From the cell containing the given text, extract its center point as [x, y] coordinate. 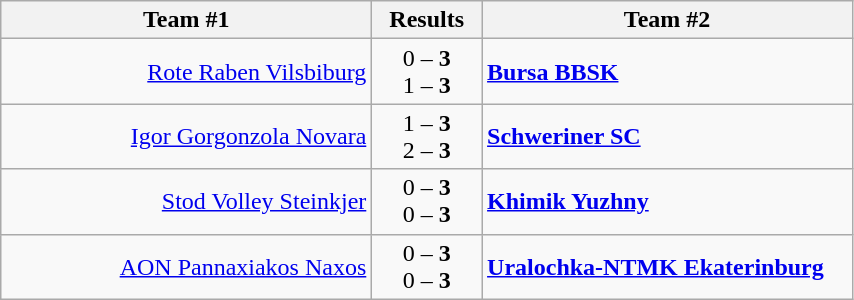
Stod Volley Steinkjer [186, 202]
Uralochka-NTMK Ekaterinburg [668, 266]
Bursa BBSK [668, 72]
Khimik Yuzhny [668, 202]
Team #1 [186, 20]
Team #2 [668, 20]
0 – 3 1 – 3 [427, 72]
AON Pannaxiakos Naxos [186, 266]
1 – 3 2 – 3 [427, 136]
Igor Gorgonzola Novara [186, 136]
Results [427, 20]
Rote Raben Vilsbiburg [186, 72]
Schweriner SC [668, 136]
